Output the (x, y) coordinate of the center of the cell containing the given text.  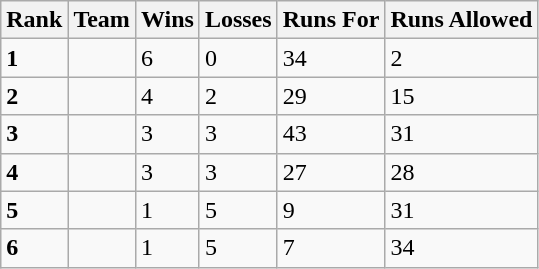
Runs For (331, 20)
0 (238, 58)
Rank (34, 20)
15 (462, 96)
27 (331, 172)
Wins (167, 20)
Losses (238, 20)
Team (102, 20)
7 (331, 248)
9 (331, 210)
29 (331, 96)
Runs Allowed (462, 20)
28 (462, 172)
43 (331, 134)
